Identify which cell holds the provided text, then report its (x, y) central coordinate. 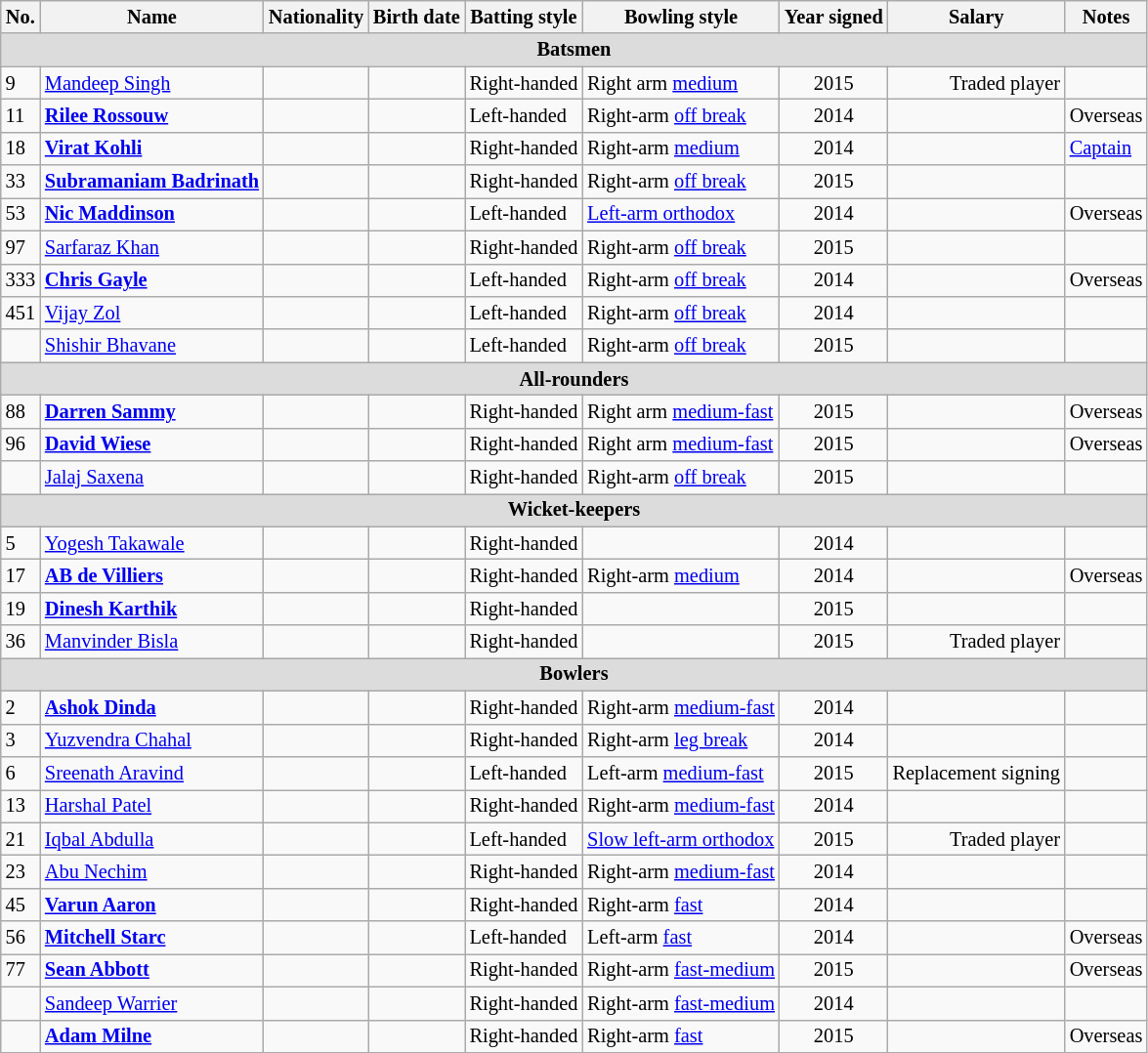
18 (21, 148)
3 (21, 740)
Slow left-arm orthodox (681, 839)
Year signed (834, 17)
Notes (1106, 17)
Darren Sammy (152, 411)
36 (21, 642)
333 (21, 280)
Varun Aaron (152, 905)
Rilee Rossouw (152, 115)
Wicket-keepers (574, 510)
Name (152, 17)
23 (21, 871)
Dinesh Karthik (152, 609)
Captain (1106, 148)
33 (21, 182)
AB de Villiers (152, 575)
Shishir Bhavane (152, 346)
Chris Gayle (152, 280)
All-rounders (574, 379)
56 (21, 938)
Jalaj Saxena (152, 478)
Left-arm orthodox (681, 214)
19 (21, 609)
451 (21, 313)
17 (21, 575)
Nic Maddinson (152, 214)
Bowling style (681, 17)
Batsmen (574, 50)
77 (21, 970)
Subramaniam Badrinath (152, 182)
88 (21, 411)
Adam Milne (152, 1036)
21 (21, 839)
96 (21, 444)
Yogesh Takawale (152, 543)
Right-arm leg break (681, 740)
Sarfaraz Khan (152, 247)
Nationality (317, 17)
Left-arm medium-fast (681, 773)
Harshal Patel (152, 806)
Abu Nechim (152, 871)
53 (21, 214)
No. (21, 17)
Birth date (416, 17)
Mandeep Singh (152, 83)
2 (21, 707)
6 (21, 773)
Sandeep Warrier (152, 1003)
Bowlers (574, 674)
9 (21, 83)
Sreenath Aravind (152, 773)
5 (21, 543)
Right arm medium (681, 83)
Mitchell Starc (152, 938)
Yuzvendra Chahal (152, 740)
Manvinder Bisla (152, 642)
Salary (977, 17)
13 (21, 806)
Sean Abbott (152, 970)
Left-arm fast (681, 938)
Iqbal Abdulla (152, 839)
David Wiese (152, 444)
Replacement signing (977, 773)
Ashok Dinda (152, 707)
Virat Kohli (152, 148)
97 (21, 247)
Vijay Zol (152, 313)
Batting style (524, 17)
11 (21, 115)
45 (21, 905)
